Identify which cell holds the provided text, then report its (x, y) central coordinate. 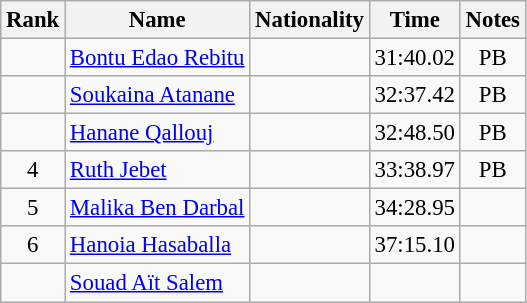
6 (33, 245)
Soukaina Atanane (158, 95)
5 (33, 208)
33:38.97 (414, 170)
4 (33, 170)
Malika Ben Darbal (158, 208)
Ruth Jebet (158, 170)
31:40.02 (414, 58)
Rank (33, 20)
Hanoia Hasaballa (158, 245)
Notes (492, 20)
Time (414, 20)
32:37.42 (414, 95)
Name (158, 20)
Hanane Qallouj (158, 133)
Bontu Edao Rebitu (158, 58)
Souad Aït Salem (158, 283)
34:28.95 (414, 208)
Nationality (310, 20)
32:48.50 (414, 133)
37:15.10 (414, 245)
